Find where the given text appears and provide that cell's center as (x, y) coordinate. 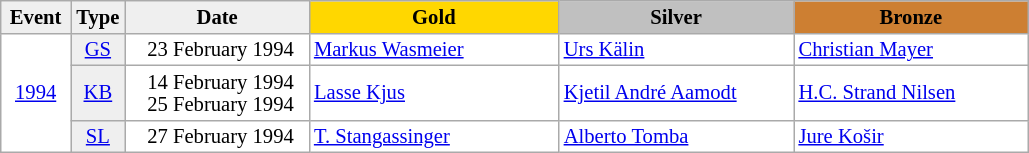
Christian Mayer (912, 49)
KB (98, 92)
SL (98, 136)
23 February 1994 (217, 49)
Alberto Tomba (676, 136)
Date (217, 16)
Event (36, 16)
Gold (434, 16)
14 February 1994 25 February 1994 (217, 92)
T. Stangassinger (434, 136)
Silver (676, 16)
Bronze (912, 16)
Markus Wasmeier (434, 49)
Type (98, 16)
Urs Kälin (676, 49)
Lasse Kjus (434, 92)
1994 (36, 92)
Jure Košir (912, 136)
H.C. Strand Nilsen (912, 92)
GS (98, 49)
Kjetil André Aamodt (676, 92)
27 February 1994 (217, 136)
